Return the [X, Y] coordinate for the center point of the cell that contains the specified text.  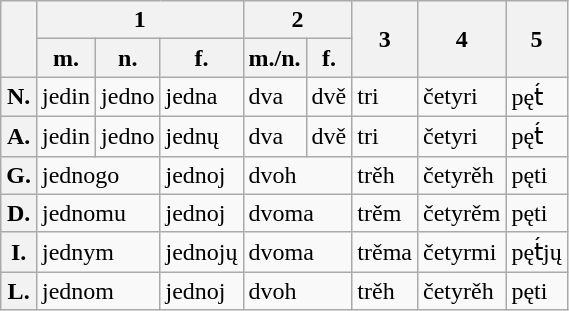
G. [19, 175]
četyrmi [461, 252]
jednojų [202, 252]
m./n. [274, 58]
4 [461, 39]
2 [298, 20]
pęt́jų [536, 252]
D. [19, 213]
m. [66, 58]
L. [19, 291]
trěma [385, 252]
A. [19, 136]
3 [385, 39]
1 [140, 20]
jednom [98, 291]
jednym [98, 252]
jednogo [98, 175]
N. [19, 97]
n. [128, 58]
5 [536, 39]
I. [19, 252]
trěm [385, 213]
četyrěm [461, 213]
jedna [202, 97]
jednų [202, 136]
jednomu [98, 213]
